Search for the cell housing the specified text and yield its [x, y] center coordinate. 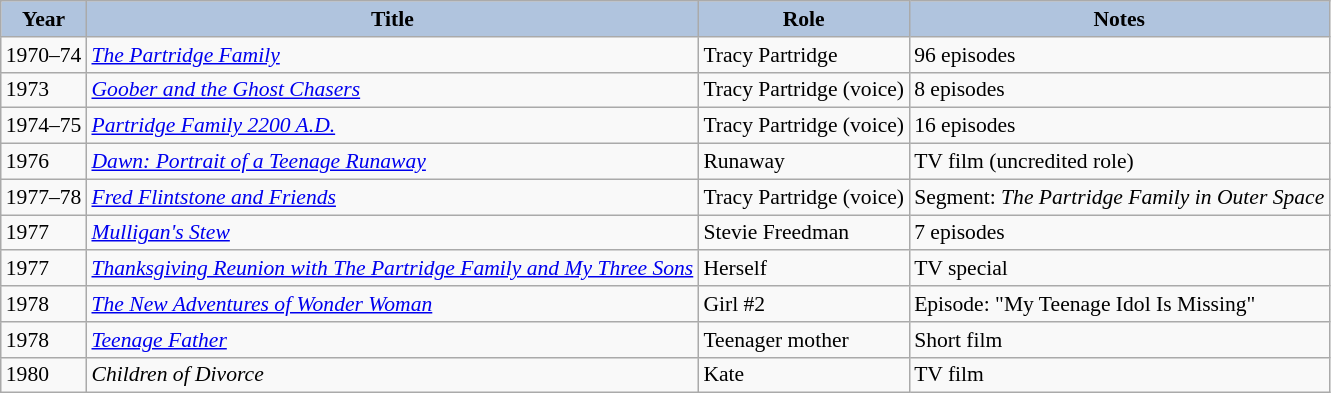
Year [44, 19]
Partridge Family 2200 A.D. [392, 126]
The New Adventures of Wonder Woman [392, 304]
Girl #2 [804, 304]
Teenager mother [804, 340]
TV film [1119, 375]
Role [804, 19]
TV special [1119, 269]
7 episodes [1119, 233]
1970–74 [44, 55]
TV film (uncredited role) [1119, 162]
16 episodes [1119, 126]
Fred Flintstone and Friends [392, 197]
Thanksgiving Reunion with The Partridge Family and My Three Sons [392, 269]
The Partridge Family [392, 55]
Title [392, 19]
Teenage Father [392, 340]
1976 [44, 162]
Segment: The Partridge Family in Outer Space [1119, 197]
Runaway [804, 162]
Episode: "My Teenage Idol Is Missing" [1119, 304]
Herself [804, 269]
Tracy Partridge [804, 55]
Mulligan's Stew [392, 233]
Kate [804, 375]
1980 [44, 375]
1974–75 [44, 126]
1977–78 [44, 197]
96 episodes [1119, 55]
8 episodes [1119, 90]
1973 [44, 90]
Goober and the Ghost Chasers [392, 90]
Short film [1119, 340]
Children of Divorce [392, 375]
Notes [1119, 19]
Dawn: Portrait of a Teenage Runaway [392, 162]
Stevie Freedman [804, 233]
